From the cell containing the given text, extract its center point as (X, Y) coordinate. 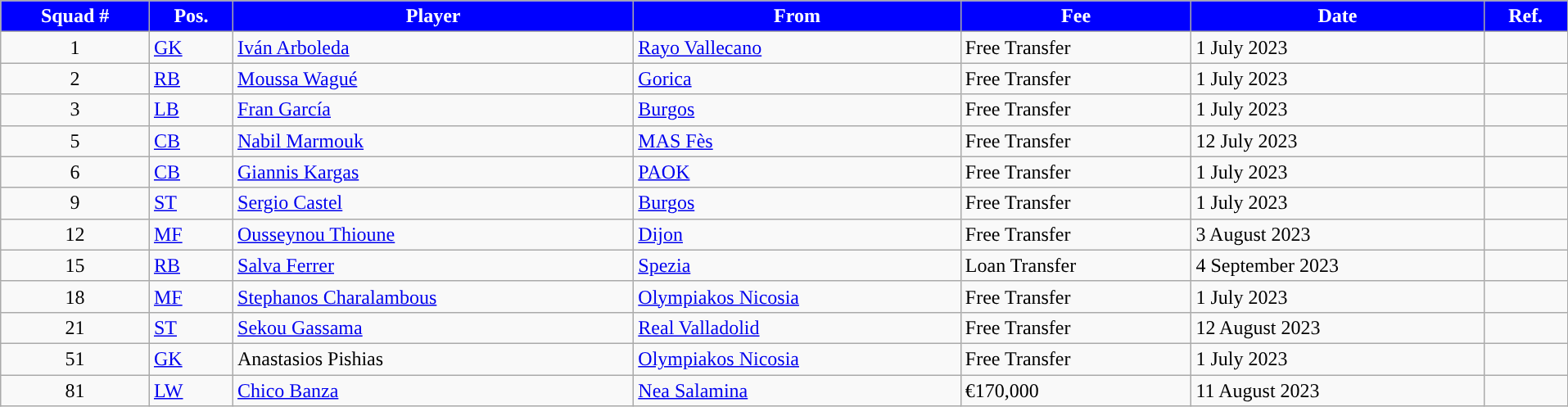
15 (75, 265)
Moussa Wagué (434, 79)
1 (75, 47)
Anastasios Pishias (434, 359)
Player (434, 16)
6 (75, 172)
9 (75, 203)
€170,000 (1076, 391)
Fran García (434, 110)
Ref. (1525, 16)
Ousseynou Thioune (434, 234)
Dijon (798, 234)
Loan Transfer (1076, 265)
Date (1338, 16)
21 (75, 328)
MAS Fès (798, 141)
81 (75, 391)
11 August 2023 (1338, 391)
PAOK (798, 172)
Pos. (191, 16)
12 July 2023 (1338, 141)
LB (191, 110)
Nabil Marmouk (434, 141)
Iván Arboleda (434, 47)
2 (75, 79)
LW (191, 391)
Sergio Castel (434, 203)
12 (75, 234)
18 (75, 296)
Nea Salamina (798, 391)
Squad # (75, 16)
Stephanos Charalambous (434, 296)
Fee (1076, 16)
5 (75, 141)
12 August 2023 (1338, 328)
3 (75, 110)
4 September 2023 (1338, 265)
Spezia (798, 265)
51 (75, 359)
Gorica (798, 79)
3 August 2023 (1338, 234)
From (798, 16)
Sekou Gassama (434, 328)
Real Valladolid (798, 328)
Rayo Vallecano (798, 47)
Salva Ferrer (434, 265)
Giannis Kargas (434, 172)
Chico Banza (434, 391)
